Return [X, Y] of the center of cell containing provided text 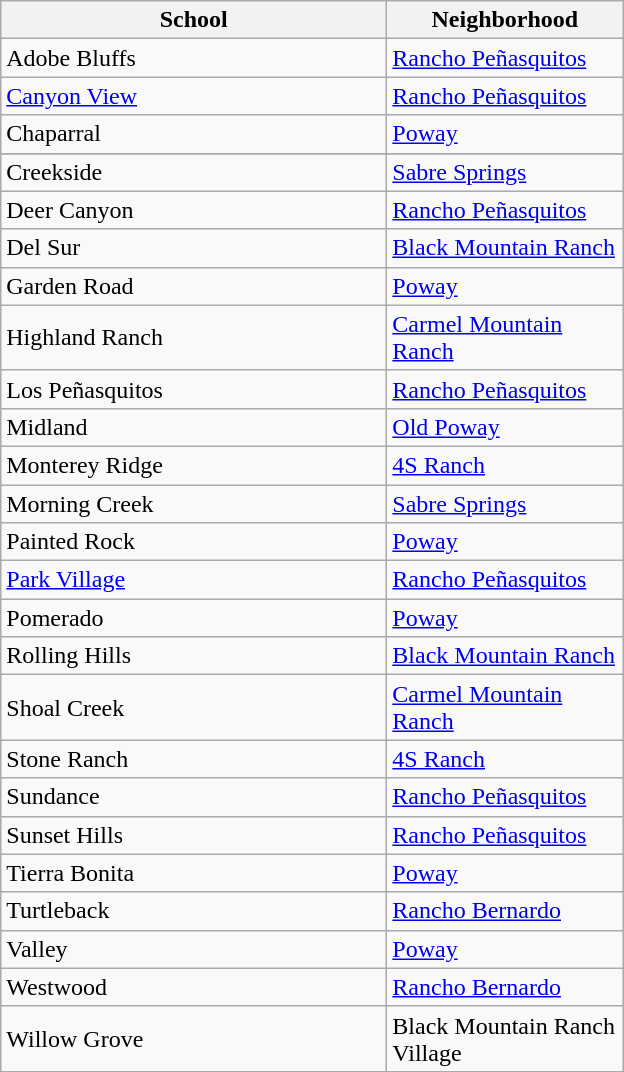
Deer Canyon [194, 210]
Adobe Bluffs [194, 58]
Turtleback [194, 911]
Tierra Bonita [194, 873]
Highland Ranch [194, 338]
Garden Road [194, 286]
Stone Ranch [194, 759]
Midland [194, 427]
Chaparral [194, 134]
Rolling Hills [194, 656]
Morning Creek [194, 503]
Old Poway [505, 427]
Sundance [194, 797]
Los Peñasquitos [194, 389]
Shoal Creek [194, 708]
School [194, 20]
Willow Grove [194, 1038]
Monterey Ridge [194, 465]
Black Mountain Ranch Village [505, 1038]
Creekside [194, 172]
Neighborhood [505, 20]
Pomerado [194, 618]
Sunset Hills [194, 835]
Valley [194, 949]
Westwood [194, 987]
Painted Rock [194, 542]
Canyon View [194, 96]
Del Sur [194, 248]
Park Village [194, 580]
